Search for the cell housing the specified text and yield its [X, Y] center coordinate. 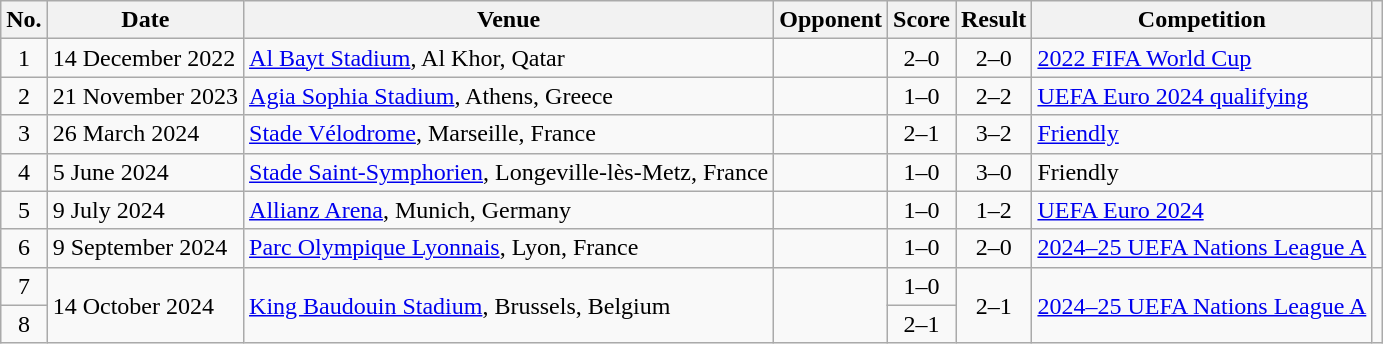
Agia Sophia Stadium, Athens, Greece [509, 96]
8 [24, 324]
4 [24, 172]
2022 FIFA World Cup [1202, 58]
Stade Saint-Symphorien, Longeville-lès-Metz, France [509, 172]
3–2 [994, 134]
9 July 2024 [145, 210]
Opponent [831, 20]
UEFA Euro 2024 [1202, 210]
UEFA Euro 2024 qualifying [1202, 96]
2–2 [994, 96]
Date [145, 20]
1 [24, 58]
Result [994, 20]
King Baudouin Stadium, Brussels, Belgium [509, 305]
Stade Vélodrome, Marseille, France [509, 134]
Allianz Arena, Munich, Germany [509, 210]
7 [24, 286]
14 October 2024 [145, 305]
No. [24, 20]
5 June 2024 [145, 172]
Al Bayt Stadium, Al Khor, Qatar [509, 58]
Venue [509, 20]
1–2 [994, 210]
26 March 2024 [145, 134]
14 December 2022 [145, 58]
21 November 2023 [145, 96]
2 [24, 96]
6 [24, 248]
3 [24, 134]
9 September 2024 [145, 248]
5 [24, 210]
Parc Olympique Lyonnais, Lyon, France [509, 248]
Score [922, 20]
3–0 [994, 172]
Competition [1202, 20]
